Extract the [x, y] coordinate from the center of the cell holding the provided text.  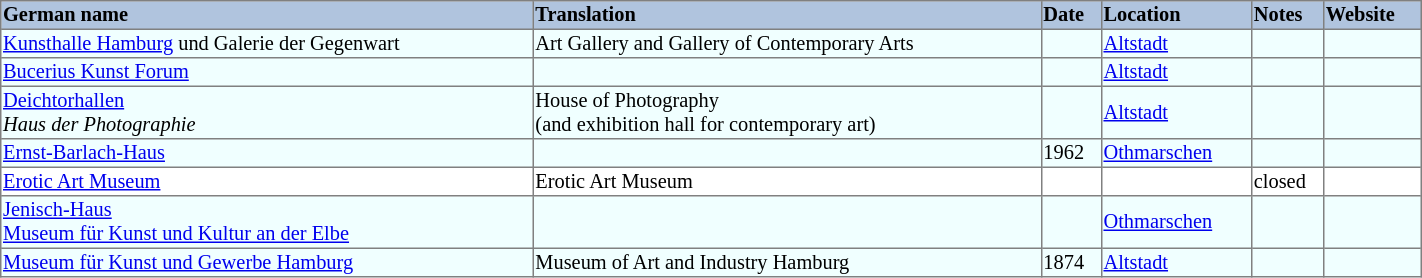
Kunsthalle Hamburg und Galerie der Gegenwart [267, 43]
German name [267, 15]
House of Photography(and exhibition hall for contemporary art) [787, 112]
DeichtorhallenHaus der Photographie [267, 112]
Jenisch-HausMuseum für Kunst und Kultur an der Elbe [267, 222]
1874 [1071, 262]
Bucerius Kunst Forum [267, 72]
closed [1287, 181]
Art Gallery and Gallery of Contemporary Arts [787, 43]
Notes [1287, 15]
1962 [1071, 153]
Ernst-Barlach-Haus [267, 153]
Date [1071, 15]
Museum für Kunst und Gewerbe Hamburg [267, 262]
Museum of Art and Industry Hamburg [787, 262]
Location [1176, 15]
Translation [787, 15]
Website [1372, 15]
